Capture the cell that displays the provided text and extract its (X, Y) central coordinate. 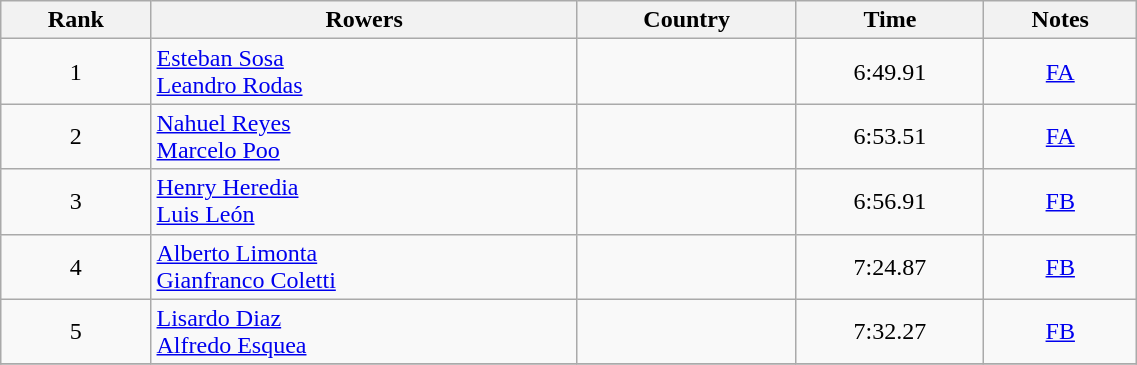
6:53.51 (890, 136)
Time (890, 20)
4 (76, 266)
Nahuel ReyesMarcelo Poo (364, 136)
Notes (1060, 20)
7:24.87 (890, 266)
6:56.91 (890, 202)
2 (76, 136)
Esteban SosaLeandro Rodas (364, 72)
Lisardo DiazAlfredo Esquea (364, 332)
1 (76, 72)
7:32.27 (890, 332)
Country (686, 20)
Alberto LimontaGianfranco Coletti (364, 266)
3 (76, 202)
6:49.91 (890, 72)
5 (76, 332)
Rowers (364, 20)
Henry HerediaLuis León (364, 202)
Rank (76, 20)
